Provide the [X, Y] coordinate of the cell's center where the given text is located.  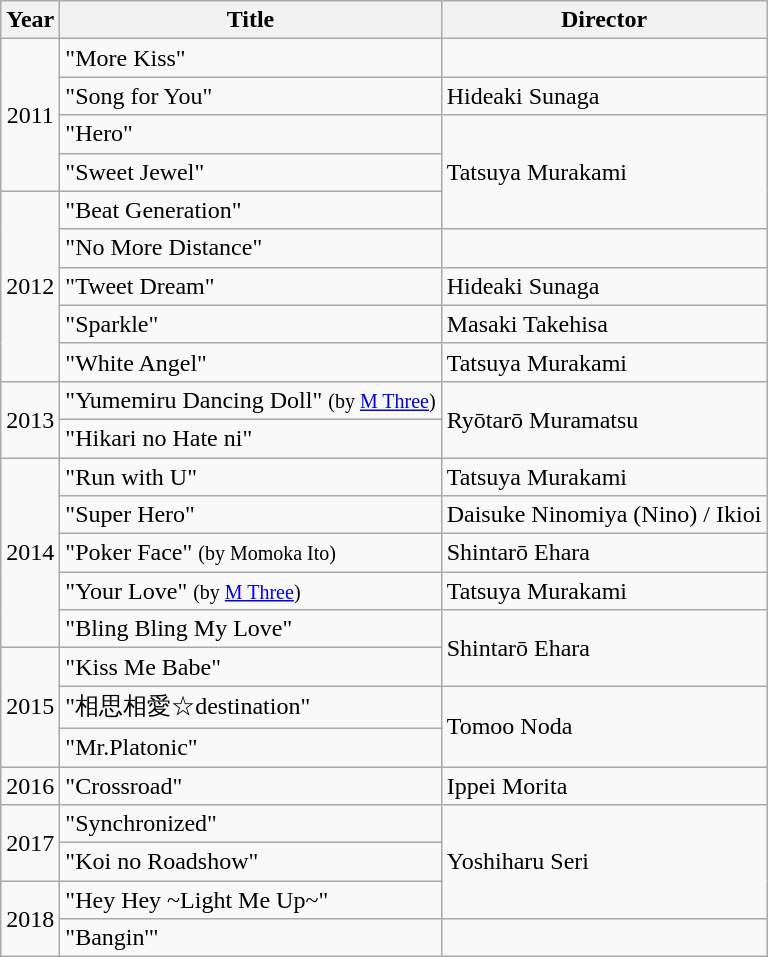
"Bangin'" [250, 938]
"Hero" [250, 134]
2011 [30, 115]
"Sparkle" [250, 324]
"Tweet Dream" [250, 286]
"Your Love" (by M Three) [250, 591]
Yoshiharu Seri [604, 862]
"Super Hero" [250, 515]
"Poker Face" (by Momoka Ito) [250, 553]
2012 [30, 286]
2016 [30, 785]
Director [604, 20]
"Run with U" [250, 477]
"Synchronized" [250, 824]
Ryōtarō Muramatsu [604, 419]
"White Angel" [250, 362]
Tomoo Noda [604, 726]
"Crossroad" [250, 785]
"相思相愛☆destination" [250, 708]
Year [30, 20]
2013 [30, 419]
"Hey Hey ~Light Me Up~" [250, 900]
Daisuke Ninomiya (Nino) / Ikioi [604, 515]
2018 [30, 919]
Title [250, 20]
2015 [30, 708]
"Bling Bling My Love" [250, 629]
Masaki Takehisa [604, 324]
"Song for You" [250, 96]
Ippei Morita [604, 785]
"Hikari no Hate ni" [250, 438]
"Koi no Roadshow" [250, 862]
"Beat Generation" [250, 210]
2017 [30, 843]
"Sweet Jewel" [250, 172]
"Yumemiru Dancing Doll" (by M Three) [250, 400]
2014 [30, 553]
"More Kiss" [250, 58]
"Kiss Me Babe" [250, 667]
"Mr.Platonic" [250, 747]
"No More Distance" [250, 248]
